Pinpoint the cell where the given text exists, returning its (X, Y) midpoint coordinate. 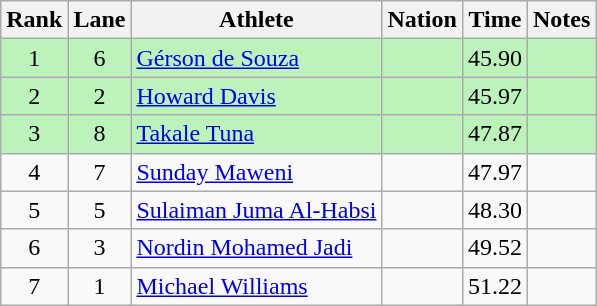
48.30 (494, 210)
Nordin Mohamed Jadi (256, 248)
4 (34, 172)
Sunday Maweni (256, 172)
Notes (561, 20)
Rank (34, 20)
45.97 (494, 96)
51.22 (494, 286)
Lane (100, 20)
8 (100, 134)
49.52 (494, 248)
47.87 (494, 134)
Takale Tuna (256, 134)
Nation (422, 20)
Time (494, 20)
47.97 (494, 172)
Gérson de Souza (256, 58)
Michael Williams (256, 286)
Sulaiman Juma Al-Habsi (256, 210)
Athlete (256, 20)
45.90 (494, 58)
Howard Davis (256, 96)
